Locate the cell with the specified text and output its [x, y] center coordinate. 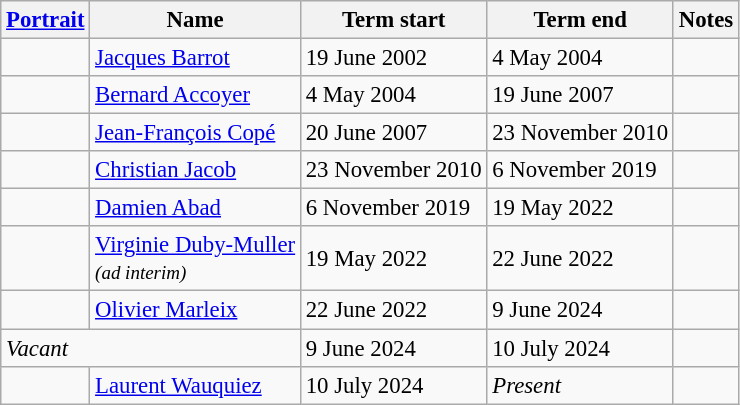
Christian Jacob [196, 170]
Term end [580, 20]
Vacant [151, 348]
Olivier Marleix [196, 310]
Bernard Accoyer [196, 95]
Jacques Barrot [196, 58]
19 June 2007 [580, 95]
20 June 2007 [393, 133]
Damien Abad [196, 208]
Portrait [46, 20]
Virginie Duby-Muller(ad interim) [196, 258]
Notes [706, 20]
Laurent Wauquiez [196, 385]
Present [580, 385]
19 June 2002 [393, 58]
Jean-François Copé [196, 133]
Name [196, 20]
Term start [393, 20]
